Scan for the cell matching the given text and deliver its [x, y] coordinate at center. 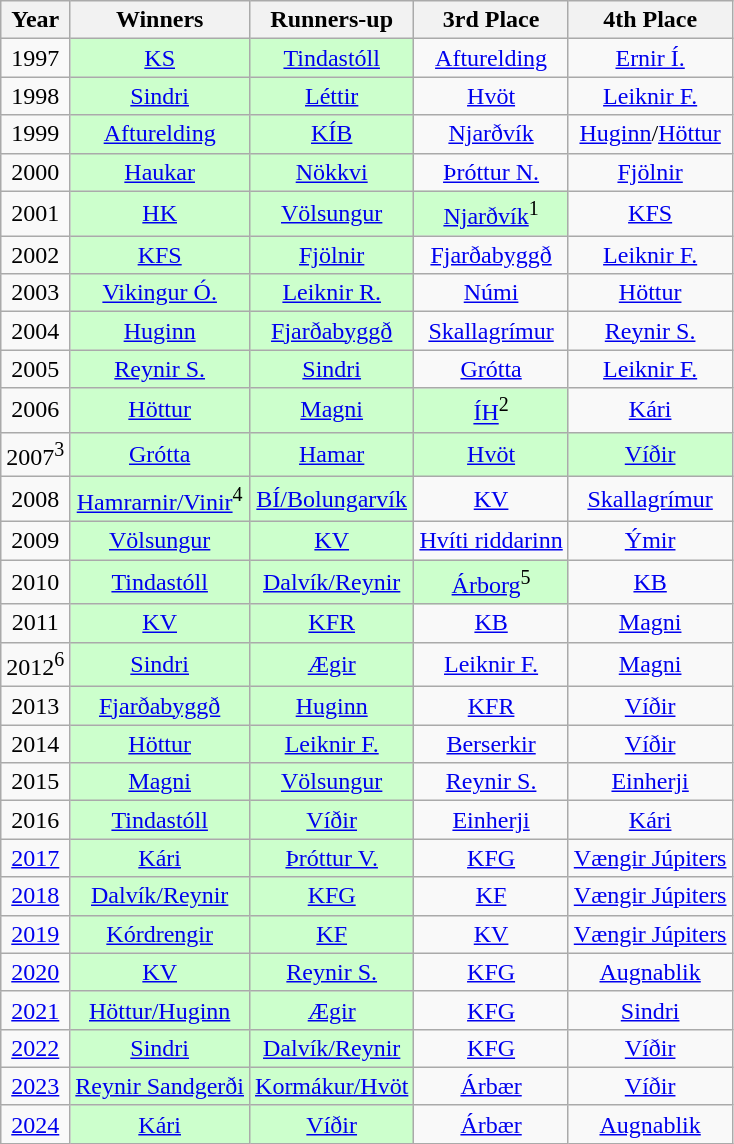
2006 [36, 410]
KS [160, 58]
ÍH2 [491, 410]
Berserkir [491, 744]
2010 [36, 582]
3rd Place [491, 20]
Leiknir R. [332, 293]
2011 [36, 623]
2021 [36, 1010]
Haukar [160, 172]
2017 [36, 858]
20073 [36, 454]
2000 [36, 172]
Léttir [332, 96]
Höttur/Huginn [160, 1010]
Hvíti riddarinn [491, 541]
2020 [36, 972]
HK [160, 214]
2019 [36, 934]
Númi [491, 293]
Hamar [332, 454]
2009 [36, 541]
2003 [36, 293]
2004 [36, 331]
Njarðvík [491, 134]
2018 [36, 896]
Þróttur V. [332, 858]
2015 [36, 782]
1999 [36, 134]
2001 [36, 214]
Reynir Sandgerði [160, 1086]
Njarðvík1 [491, 214]
2014 [36, 744]
1997 [36, 58]
2023 [36, 1086]
20126 [36, 664]
Runners-up [332, 20]
BÍ/Bolungarvík [332, 500]
2022 [36, 1048]
Kormákur/Hvöt [332, 1086]
1998 [36, 96]
Árborg5 [491, 582]
2002 [36, 255]
2005 [36, 369]
Hamrarnir/Vinir4 [160, 500]
2024 [36, 1124]
Þróttur N. [491, 172]
Year [36, 20]
4th Place [650, 20]
2016 [36, 820]
Ýmir [650, 541]
Vikingur Ó. [160, 293]
Nökkvi [332, 172]
Winners [160, 20]
Huginn/Höttur [650, 134]
KÍB [332, 134]
Kórdrengir [160, 934]
2013 [36, 706]
Ernir Í. [650, 58]
2008 [36, 500]
